Extract the (X, Y) coordinate from the center of the cell holding the provided text.  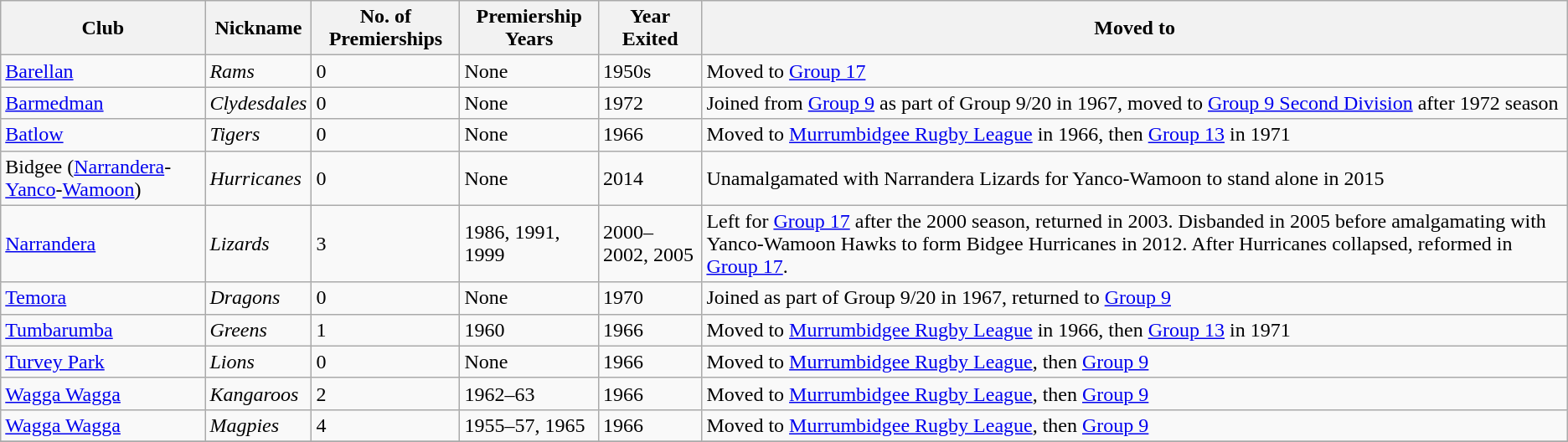
Greens (258, 330)
Joined from Group 9 as part of Group 9/20 in 1967, moved to Group 9 Second Division after 1972 season (1134, 103)
Nickname (258, 28)
No. of Premierships (385, 28)
4 (385, 425)
1960 (529, 330)
1972 (650, 103)
Moved to Group 17 (1134, 71)
1986, 1991, 1999 (529, 244)
Turvey Park (103, 362)
Rams (258, 71)
Dragons (258, 298)
Lizards (258, 244)
1955–57, 1965 (529, 425)
Club (103, 28)
2 (385, 393)
3 (385, 244)
Magpies (258, 425)
Unamalgamated with Narrandera Lizards for Yanco-Wamoon to stand alone in 2015 (1134, 177)
Tigers (258, 135)
Hurricanes (258, 177)
Clydesdales (258, 103)
Barmedman (103, 103)
Year Exited (650, 28)
Temora (103, 298)
Lions (258, 362)
Barellan (103, 71)
Bidgee (Narrandera-Yanco-Wamoon) (103, 177)
1950s (650, 71)
2014 (650, 177)
Kangaroos (258, 393)
Joined as part of Group 9/20 in 1967, returned to Group 9 (1134, 298)
1962–63 (529, 393)
1970 (650, 298)
Tumbarumba (103, 330)
1 (385, 330)
Narrandera (103, 244)
Moved to (1134, 28)
Batlow (103, 135)
Premiership Years (529, 28)
2000–2002, 2005 (650, 244)
